Capture the cell that displays the provided text and extract its (x, y) central coordinate. 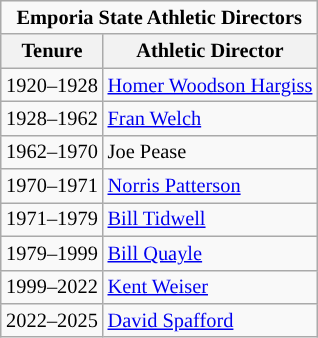
2022–2025 (52, 321)
Bill Quayle (210, 253)
Athletic Director (210, 51)
David Spafford (210, 321)
1928–1962 (52, 119)
1970–1971 (52, 186)
Norris Patterson (210, 186)
Kent Weiser (210, 287)
1999–2022 (52, 287)
Emporia State Athletic Directors (159, 18)
Tenure (52, 51)
1971–1979 (52, 220)
1920–1928 (52, 85)
Bill Tidwell (210, 220)
1962–1970 (52, 152)
Joe Pease (210, 152)
1979–1999 (52, 253)
Fran Welch (210, 119)
Homer Woodson Hargiss (210, 85)
